From the cell containing the given text, extract its center point as (x, y) coordinate. 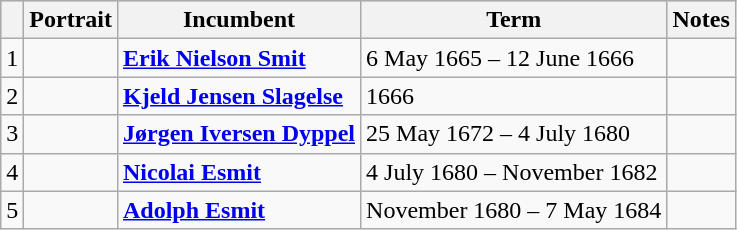
Notes (701, 20)
Erik Nielson Smit (238, 58)
3 (12, 134)
4 July 1680 – November 1682 (514, 172)
5 (12, 210)
6 May 1665 – 12 June 1666 (514, 58)
25 May 1672 – 4 July 1680 (514, 134)
1666 (514, 96)
November 1680 – 7 May 1684 (514, 210)
Portrait (71, 20)
Term (514, 20)
1 (12, 58)
4 (12, 172)
Jørgen Iversen Dyppel (238, 134)
Adolph Esmit (238, 210)
Nicolai Esmit (238, 172)
2 (12, 96)
Kjeld Jensen Slagelse (238, 96)
Incumbent (238, 20)
